From the cell containing the given text, extract its center point as [X, Y] coordinate. 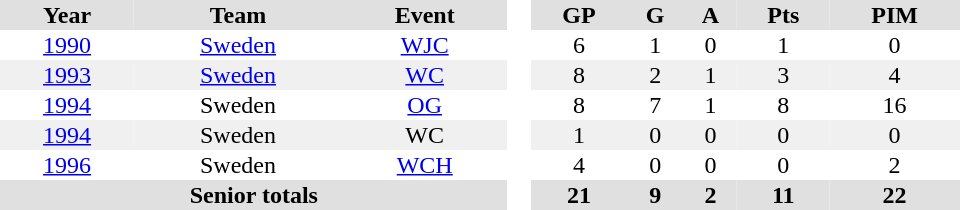
GP [579, 15]
Pts [783, 15]
Team [238, 15]
9 [656, 195]
6 [579, 45]
Senior totals [254, 195]
1996 [67, 165]
1993 [67, 75]
G [656, 15]
Event [425, 15]
21 [579, 195]
11 [783, 195]
OG [425, 105]
7 [656, 105]
WJC [425, 45]
A [711, 15]
1990 [67, 45]
22 [894, 195]
WCH [425, 165]
16 [894, 105]
Year [67, 15]
PIM [894, 15]
3 [783, 75]
